Return (X, Y) of the center of cell containing provided text 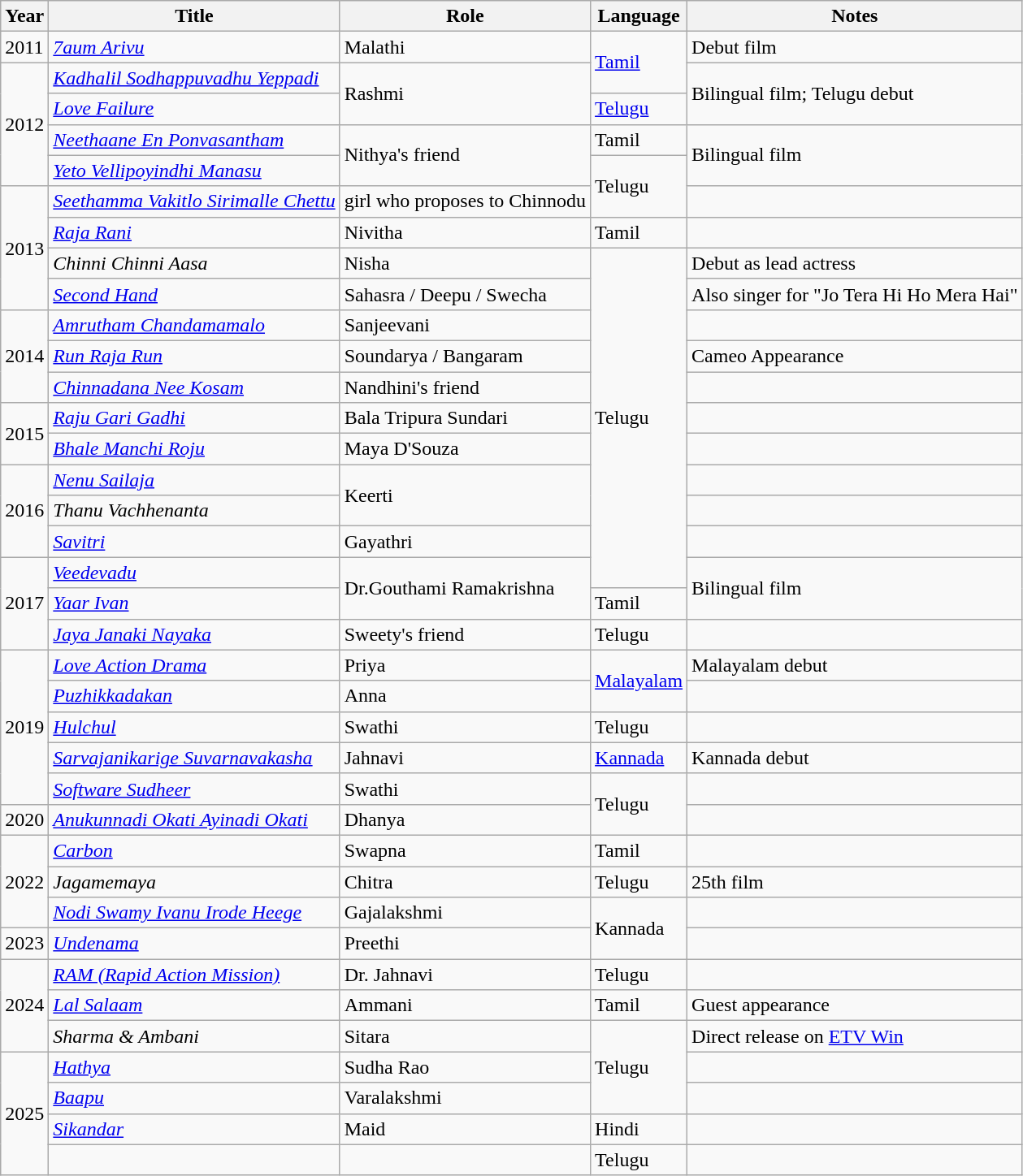
Puzhikkadakan (194, 696)
2017 (24, 603)
Notes (855, 16)
Lal Salaam (194, 1005)
2023 (24, 944)
Debut film (855, 47)
Keerti (465, 495)
2014 (24, 356)
Anukunnadi Okati Ayinadi Okati (194, 819)
Yaar Ivan (194, 603)
2016 (24, 511)
Second Hand (194, 294)
Debut as lead actress (855, 263)
Malayalam (639, 681)
Neethaane En Ponvasantham (194, 140)
Sweety's friend (465, 634)
2020 (24, 819)
Priya (465, 665)
Chitra (465, 881)
Sanjeevani (465, 325)
2011 (24, 47)
2024 (24, 1005)
Seethamma Vakitlo Sirimalle Chettu (194, 201)
Rashmi (465, 93)
Dhanya (465, 819)
Nivitha (465, 232)
Bala Tripura Sundari (465, 418)
RAM (Rapid Action Mission) (194, 975)
2013 (24, 248)
Sudha Rao (465, 1067)
Also singer for "Jo Tera Hi Ho Mera Hai" (855, 294)
Raja Rani (194, 232)
Jagamemaya (194, 881)
Sharma & Ambani (194, 1036)
7aum Arivu (194, 47)
Soundarya / Bangaram (465, 356)
Sikandar (194, 1129)
Nodi Swamy Ivanu Irode Heege (194, 913)
Swapna (465, 850)
Dr. Jahnavi (465, 975)
Jaya Janaki Nayaka (194, 634)
Carbon (194, 850)
Hulchul (194, 727)
Nisha (465, 263)
Cameo Appearance (855, 356)
25th film (855, 881)
Direct release on ETV Win (855, 1036)
Veedevadu (194, 573)
Love Failure (194, 109)
Maid (465, 1129)
Kadhalil Sodhappuvadhu Yeppadi (194, 78)
Nandhini's friend (465, 387)
Hindi (639, 1129)
2025 (24, 1113)
girl who proposes to Chinnodu (465, 201)
Role (465, 16)
Bilingual film; Telugu debut (855, 93)
Anna (465, 696)
Raju Gari Gadhi (194, 418)
Varalakshmi (465, 1098)
Malathi (465, 47)
Gayathri (465, 542)
Chinni Chinni Aasa (194, 263)
Title (194, 16)
Undenama (194, 944)
Language (639, 16)
2015 (24, 434)
Gajalakshmi (465, 913)
2022 (24, 881)
Dr.Gouthami Ramakrishna (465, 588)
Kannada debut (855, 758)
Bhale Manchi Roju (194, 449)
Sitara (465, 1036)
Hathya (194, 1067)
Guest appearance (855, 1005)
Sahasra / Deepu / Swecha (465, 294)
Sarvajanikarige Suvarnavakasha (194, 758)
Run Raja Run (194, 356)
2012 (24, 124)
Yeto Vellipoyindhi Manasu (194, 171)
Love Action Drama (194, 665)
Thanu Vachhenanta (194, 511)
2019 (24, 727)
Nithya's friend (465, 155)
Software Sudheer (194, 789)
Savitri (194, 542)
Year (24, 16)
Nenu Sailaja (194, 480)
Chinnadana Nee Kosam (194, 387)
Baapu (194, 1098)
Maya D'Souza (465, 449)
Amrutham Chandamamalo (194, 325)
Preethi (465, 944)
Ammani (465, 1005)
Malayalam debut (855, 665)
Jahnavi (465, 758)
